Detect which cell encompasses the target text, then output its [X, Y] center coordinate. 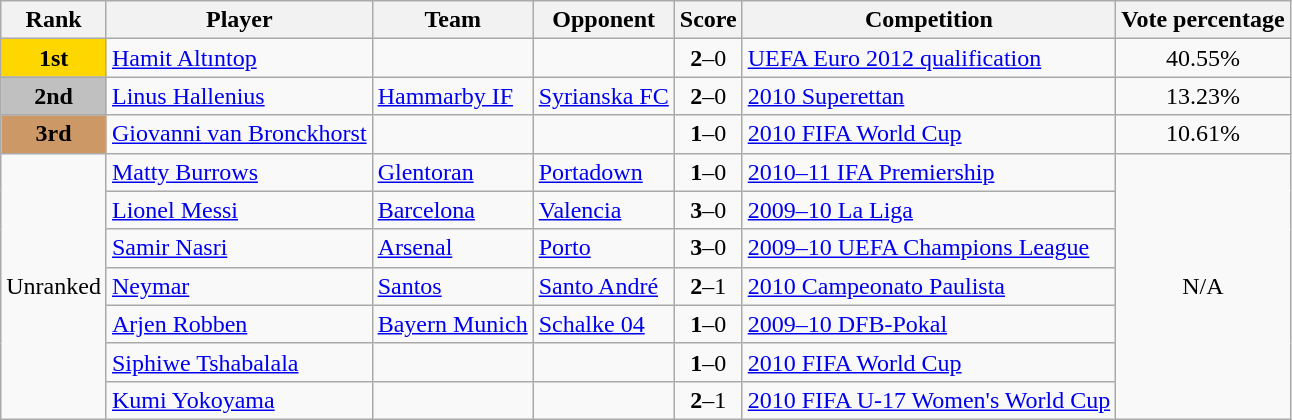
2009–10 DFB-Pokal [929, 324]
Matty Burrows [239, 172]
Linus Hallenius [239, 96]
1st [54, 58]
Glentoran [452, 172]
Porto [604, 248]
Schalke 04 [604, 324]
N/A [1203, 286]
Siphiwe Tshabalala [239, 362]
Rank [54, 20]
2010–11 IFA Premiership [929, 172]
Portadown [604, 172]
2009–10 UEFA Champions League [929, 248]
2010 Campeonato Paulista [929, 286]
Barcelona [452, 210]
10.61% [1203, 134]
40.55% [1203, 58]
Competition [929, 20]
Giovanni van Bronckhorst [239, 134]
2010 Superettan [929, 96]
Hamit Altıntop [239, 58]
Neymar [239, 286]
Valencia [604, 210]
Score [708, 20]
Syrianska FC [604, 96]
Santo André [604, 286]
Samir Nasri [239, 248]
2009–10 La Liga [929, 210]
UEFA Euro 2012 qualification [929, 58]
13.23% [1203, 96]
Bayern Munich [452, 324]
3rd [54, 134]
2nd [54, 96]
Unranked [54, 286]
Team [452, 20]
Hammarby IF [452, 96]
Arsenal [452, 248]
Kumi Yokoyama [239, 400]
Player [239, 20]
Vote percentage [1203, 20]
Lionel Messi [239, 210]
Arjen Robben [239, 324]
Opponent [604, 20]
Santos [452, 286]
2010 FIFA U-17 Women's World Cup [929, 400]
